Identify which cell holds the provided text, then report its [x, y] central coordinate. 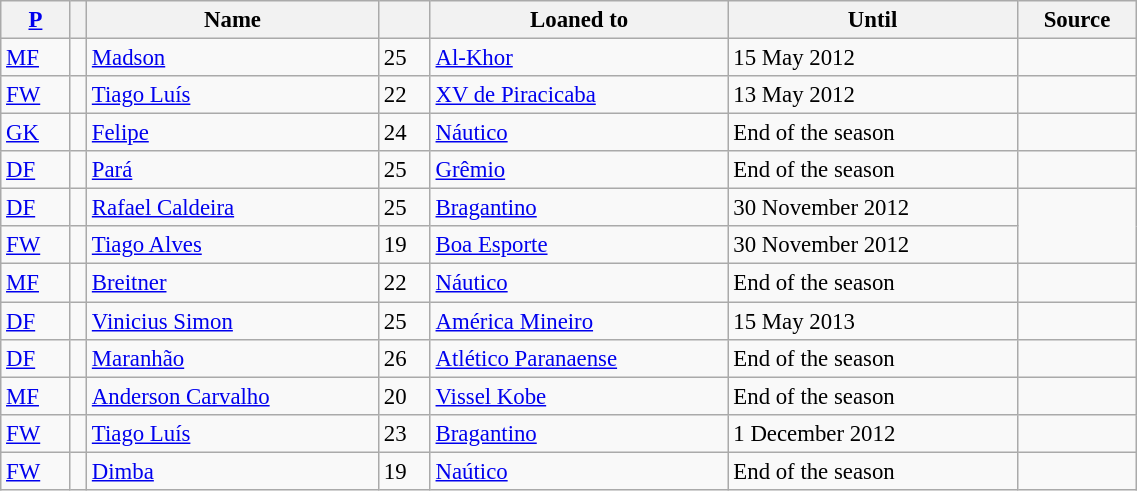
Breitner [233, 283]
Tiago Alves [233, 245]
24 [405, 133]
América Mineiro [579, 321]
Dimba [233, 471]
Name [233, 20]
20 [405, 396]
Vissel Kobe [579, 396]
15 May 2013 [872, 321]
Vinicius Simon [233, 321]
13 May 2012 [872, 95]
Atlético Paranaense [579, 358]
XV de Piracicaba [579, 95]
Anderson Carvalho [233, 396]
GK [36, 133]
Al-Khor [579, 58]
Rafael Caldeira [233, 208]
Boa Esporte [579, 245]
Source [1077, 20]
15 May 2012 [872, 58]
Loaned to [579, 20]
1 December 2012 [872, 433]
Grêmio [579, 170]
Until [872, 20]
P [36, 20]
Felipe [233, 133]
Pará [233, 170]
26 [405, 358]
23 [405, 433]
Naútico [579, 471]
Madson [233, 58]
Maranhão [233, 358]
